Return [X, Y] of the center of cell containing provided text 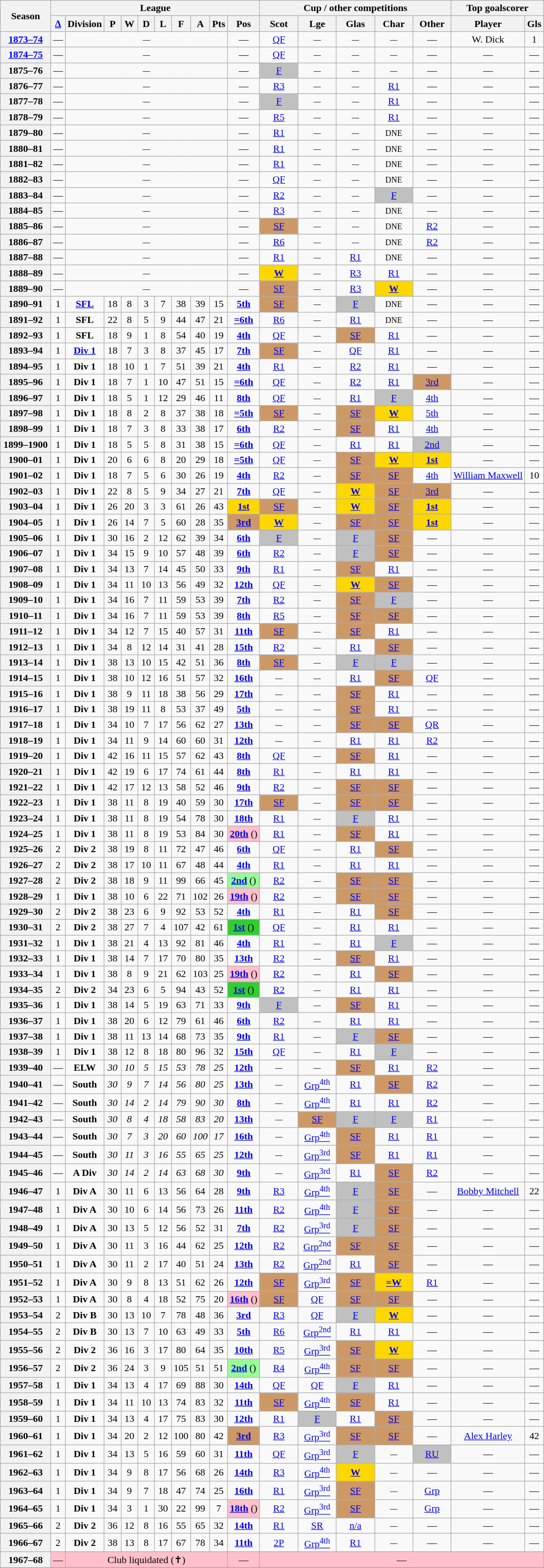
69 [181, 1385]
Lge [317, 24]
70 [181, 959]
1873–74 [26, 39]
1920–21 [26, 772]
1955–56 [26, 1350]
10th [244, 1350]
88 [201, 1385]
1960–61 [26, 1436]
1953–54 [26, 1315]
1902–03 [26, 491]
72 [181, 849]
Player [488, 24]
81 [201, 943]
1923–24 [26, 818]
1943–44 [26, 1136]
1880–81 [26, 148]
D [147, 24]
∆ [58, 24]
Alex Harley [488, 1436]
1966–67 [26, 1543]
1964–65 [26, 1509]
20th () [244, 834]
1915–16 [26, 694]
1959–60 [26, 1419]
1890–91 [26, 304]
41 [201, 647]
1965–66 [26, 1525]
1882–83 [26, 179]
1931–32 [26, 943]
1922–23 [26, 803]
1899–1900 [26, 444]
1945–46 [26, 1173]
1901–02 [26, 476]
1942–43 [26, 1119]
Scot [279, 24]
1891–92 [26, 320]
1892–93 [26, 335]
P [112, 24]
1883–84 [26, 195]
1913–14 [26, 662]
1957–58 [26, 1385]
1903–04 [26, 507]
2P [279, 1543]
1888–89 [26, 273]
RU [432, 1454]
1908–09 [26, 584]
1921–22 [26, 787]
1926–27 [26, 865]
1930–31 [26, 927]
L [163, 24]
1910–11 [26, 616]
18th [244, 818]
1932–33 [26, 959]
1907–08 [26, 569]
1946–47 [26, 1191]
1911–12 [26, 631]
84 [201, 834]
105 [181, 1368]
107 [181, 927]
A [201, 24]
1894–95 [26, 366]
1927–28 [26, 880]
1895–96 [26, 382]
94 [181, 990]
Division [84, 24]
1956–57 [26, 1368]
1897–98 [26, 413]
1906–07 [26, 553]
1963–64 [26, 1491]
1905–06 [26, 538]
1918–19 [26, 740]
QR [432, 725]
1948–49 [26, 1228]
A Div [84, 1173]
=W [394, 1283]
1929–30 [26, 911]
1896–97 [26, 397]
1962–63 [26, 1473]
1884–85 [26, 211]
1936–37 [26, 1021]
SR [317, 1525]
1939–40 [26, 1067]
66 [201, 880]
1919–20 [26, 756]
1967–68 [26, 1560]
Char [394, 24]
2nd [432, 444]
1909–10 [26, 600]
Other [432, 24]
Pts [219, 24]
1951–52 [26, 1283]
1937–38 [26, 1036]
1925–26 [26, 849]
1944–45 [26, 1155]
Season [26, 16]
1914–15 [26, 678]
Bobby Mitchell [488, 1191]
1949–50 [26, 1246]
1940–41 [26, 1085]
1875–76 [26, 70]
William Maxwell [488, 476]
1900–01 [26, 460]
90 [201, 1103]
1885–86 [26, 226]
1876–77 [26, 86]
n/a [356, 1525]
Gls [534, 24]
ELW [84, 1067]
1912–13 [26, 647]
Top goalscorer [497, 8]
1898–99 [26, 429]
1947–48 [26, 1209]
1879–80 [26, 133]
16th () [244, 1299]
1887–88 [26, 257]
League [155, 8]
1938–39 [26, 1052]
1952–53 [26, 1299]
1924–25 [26, 834]
1935–36 [26, 1005]
1877–78 [26, 102]
W. Dick [488, 39]
1916–17 [26, 709]
Glas [356, 24]
96 [201, 1052]
102 [201, 896]
1874–75 [26, 55]
1941–42 [26, 1103]
1917–18 [26, 725]
18th () [244, 1509]
1886–87 [26, 242]
R4 [279, 1368]
103 [201, 974]
1881–82 [26, 164]
Pos [244, 24]
1958–59 [26, 1402]
1934–35 [26, 990]
1954–55 [26, 1332]
1904–05 [26, 522]
1961–62 [26, 1454]
Cup / other competitions [355, 8]
1893–94 [26, 351]
1950–51 [26, 1264]
50 [201, 569]
1933–34 [26, 974]
1889–90 [26, 289]
1928–29 [26, 896]
Club liquidated (✝) [147, 1560]
1878–79 [26, 117]
